Output the (x, y) coordinate of the center of the cell containing the given text.  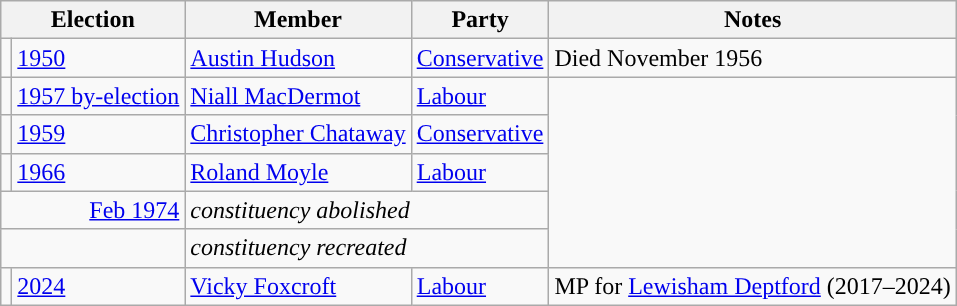
constituency abolished (367, 210)
MP for Lewisham Deptford (2017–2024) (752, 286)
Party (480, 20)
Vicky Foxcroft (298, 286)
Niall MacDermot (298, 96)
1966 (98, 172)
Member (298, 20)
2024 (98, 286)
Died November 1956 (752, 58)
Christopher Chataway (298, 134)
1959 (98, 134)
Election (93, 20)
constituency recreated (367, 248)
Roland Moyle (298, 172)
1957 by-election (98, 96)
1950 (98, 58)
Feb 1974 (93, 210)
Notes (752, 20)
Austin Hudson (298, 58)
